Provide the [x, y] coordinate of the cell's center where the given text is located.  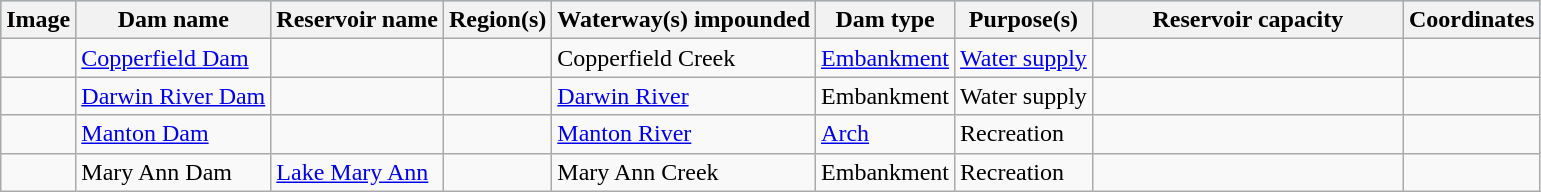
Purpose(s) [1024, 20]
Image [38, 20]
Dam type [886, 20]
Dam name [174, 20]
Manton River [684, 134]
Waterway(s) impounded [684, 20]
Darwin River [684, 96]
Reservoir name [358, 20]
Arch [886, 134]
Coordinates [1471, 20]
Lake Mary Ann [358, 172]
Darwin River Dam [174, 96]
Region(s) [497, 20]
Copperfield Creek [684, 58]
Mary Ann Dam [174, 172]
Copperfield Dam [174, 58]
Mary Ann Creek [684, 172]
Manton Dam [174, 134]
Reservoir capacity [1248, 20]
